Capture the cell that displays the provided text and extract its [x, y] central coordinate. 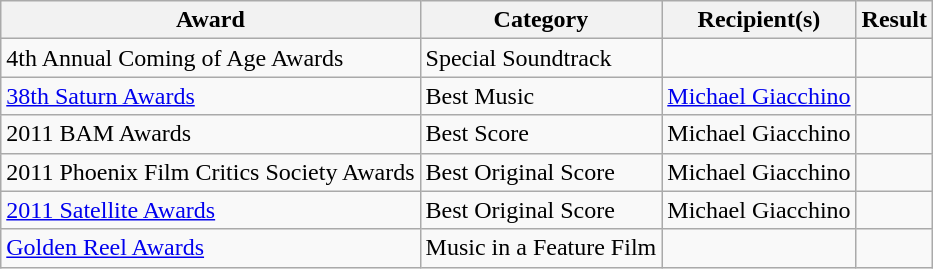
2011 Phoenix Film Critics Society Awards [210, 172]
Category [541, 20]
2011 Satellite Awards [210, 210]
Recipient(s) [759, 20]
Best Score [541, 134]
Best Music [541, 96]
Music in a Feature Film [541, 248]
Special Soundtrack [541, 58]
Award [210, 20]
Golden Reel Awards [210, 248]
2011 BAM Awards [210, 134]
38th Saturn Awards [210, 96]
4th Annual Coming of Age Awards [210, 58]
Result [894, 20]
